Capture the cell that displays the provided text and extract its [X, Y] central coordinate. 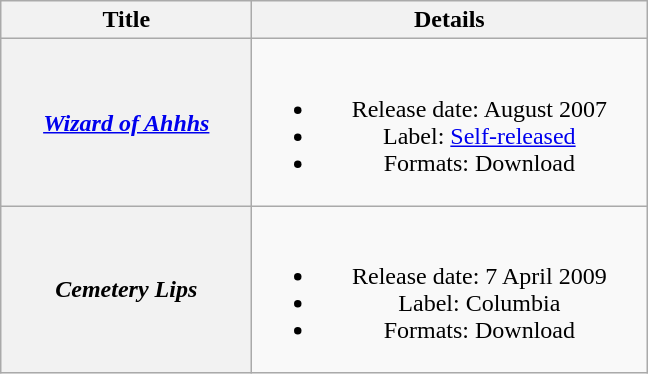
Title [126, 20]
Release date: August 2007Label: Self-releasedFormats: Download [450, 122]
Wizard of Ahhhs [126, 122]
Release date: 7 April 2009Label: ColumbiaFormats: Download [450, 290]
Details [450, 20]
Cemetery Lips [126, 290]
